For the text-containing cell, return its midpoint in [x, y] coordinate format. 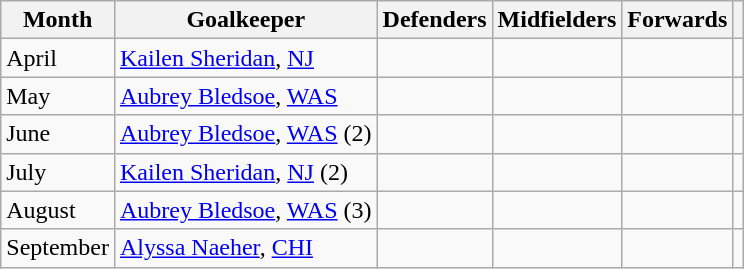
Aubrey Bledsoe, WAS (2) [246, 134]
May [58, 96]
Goalkeeper [246, 20]
Month [58, 20]
June [58, 134]
August [58, 210]
Kailen Sheridan, NJ (2) [246, 172]
July [58, 172]
Forwards [678, 20]
Aubrey Bledsoe, WAS (3) [246, 210]
Midfielders [557, 20]
Alyssa Naeher, CHI [246, 248]
September [58, 248]
Defenders [434, 20]
Aubrey Bledsoe, WAS [246, 96]
Kailen Sheridan, NJ [246, 58]
April [58, 58]
